Find where the given text appears and provide that cell's center as [X, Y] coordinate. 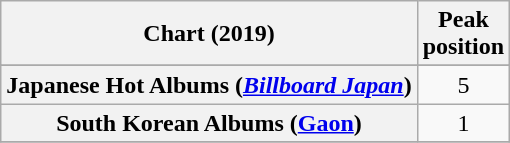
Chart (2019) [209, 34]
South Korean Albums (Gaon) [209, 123]
1 [463, 123]
Peak position [463, 34]
Japanese Hot Albums (Billboard Japan) [209, 85]
5 [463, 85]
